Return the [x, y] coordinate for the center point of the cell that contains the specified text.  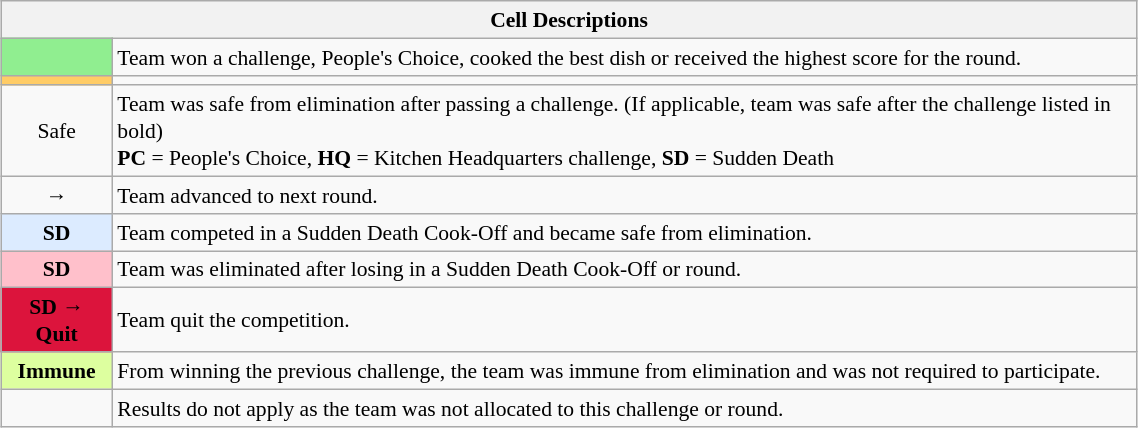
Safe [56, 130]
SD → Quit [56, 320]
Team was eliminated after losing in a Sudden Death Cook-Off or round. [624, 268]
Cell Descriptions [569, 20]
Team advanced to next round. [624, 194]
From winning the previous challenge, the team was immune from elimination and was not required to participate. [624, 370]
Team quit the competition. [624, 320]
Results do not apply as the team was not allocated to this challenge or round. [624, 408]
Immune [56, 370]
Team competed in a Sudden Death Cook-Off and became safe from elimination. [624, 232]
Team won a challenge, People's Choice, cooked the best dish or received the highest score for the round. [624, 56]
→ [56, 194]
